Return the [x, y] coordinate for the center point of the cell that contains the specified text.  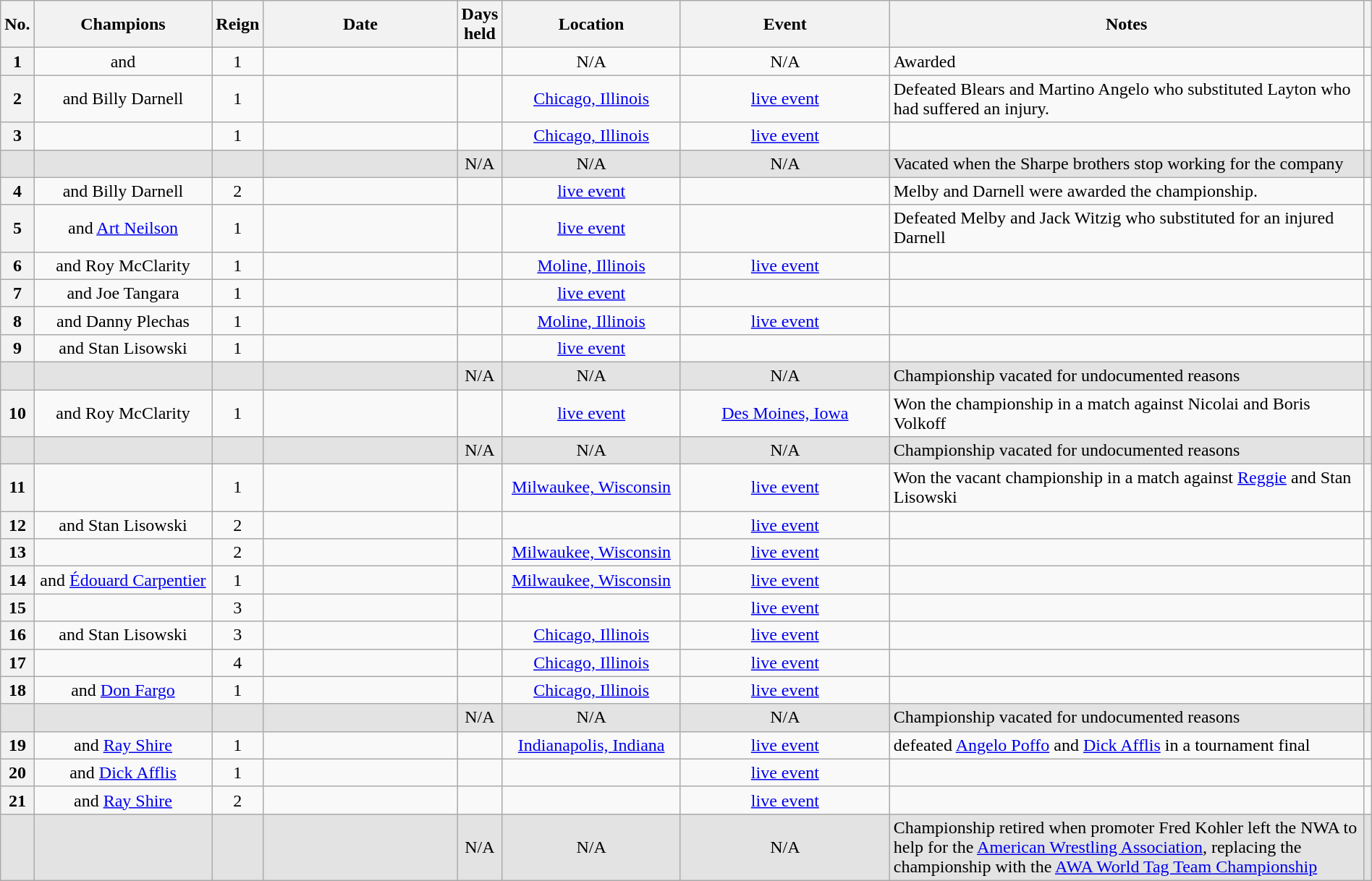
6 [17, 265]
5 [17, 229]
Won the vacant championship in a match against Reggie and Stan Lisowski [1126, 488]
12 [17, 525]
Defeated Blears and Martino Angelo who substituted Layton who had suffered an injury. [1126, 98]
20 [17, 773]
19 [17, 745]
Awarded [1126, 61]
10 [17, 412]
and Danny Plechas [123, 320]
11 [17, 488]
13 [17, 553]
Melby and Darnell were awarded the championship. [1126, 191]
and Art Neilson [123, 229]
15 [17, 608]
8 [17, 320]
Won the championship in a match against Nicolai and Boris Volkoff [1126, 412]
Date [360, 25]
Event [784, 25]
9 [17, 348]
Days held [480, 25]
Vacated when the Sharpe brothers stop working for the company [1126, 163]
18 [17, 690]
14 [17, 580]
Location [592, 25]
7 [17, 293]
defeated Angelo Poffo and Dick Afflis in a tournament final [1126, 745]
16 [17, 635]
Notes [1126, 25]
Reign [237, 25]
Indianapolis, Indiana [592, 745]
21 [17, 800]
Des Moines, Iowa [784, 412]
Defeated Melby and Jack Witzig who substituted for an injured Darnell [1126, 229]
and Dick Afflis [123, 773]
No. [17, 25]
and [123, 61]
17 [17, 663]
Champions [123, 25]
and Édouard Carpentier [123, 580]
and Joe Tangara [123, 293]
and Don Fargo [123, 690]
